Locate the cell with the specified text and output its (x, y) center coordinate. 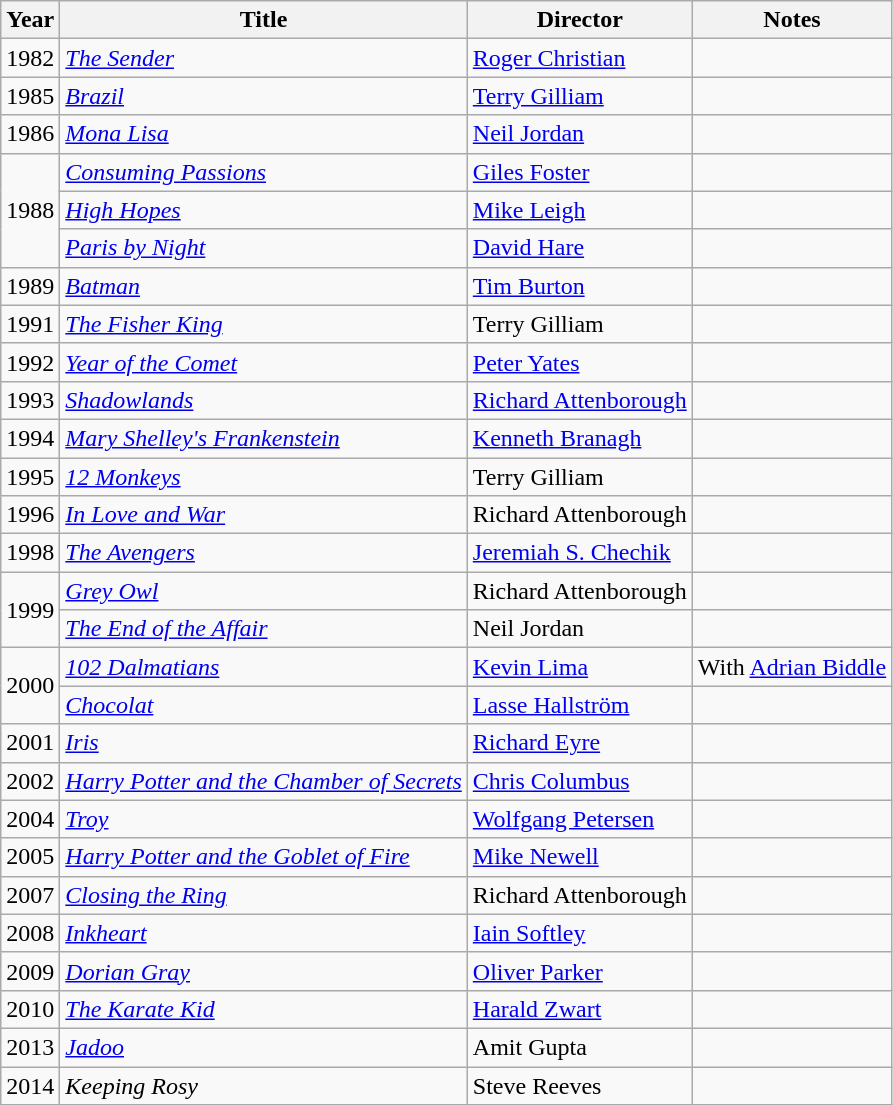
Steve Reeves (580, 1085)
2009 (30, 971)
Harry Potter and the Goblet of Fire (264, 857)
Iain Softley (580, 933)
1996 (30, 515)
2005 (30, 857)
Paris by Night (264, 248)
2004 (30, 819)
Title (264, 20)
Director (580, 20)
1988 (30, 210)
Grey Owl (264, 591)
With Adrian Biddle (792, 667)
Mike Leigh (580, 210)
Oliver Parker (580, 971)
Jadoo (264, 1047)
Tim Burton (580, 286)
Iris (264, 743)
1992 (30, 362)
The Karate Kid (264, 1009)
Closing the Ring (264, 895)
2010 (30, 1009)
In Love and War (264, 515)
Lasse Hallström (580, 705)
2014 (30, 1085)
Kevin Lima (580, 667)
1985 (30, 96)
Roger Christian (580, 58)
1989 (30, 286)
12 Monkeys (264, 477)
Richard Eyre (580, 743)
Shadowlands (264, 400)
Chocolat (264, 705)
The End of the Affair (264, 629)
Keeping Rosy (264, 1085)
The Avengers (264, 553)
2008 (30, 933)
2013 (30, 1047)
1994 (30, 438)
1995 (30, 477)
Harald Zwart (580, 1009)
Peter Yates (580, 362)
2000 (30, 686)
The Fisher King (264, 324)
Wolfgang Petersen (580, 819)
1986 (30, 134)
Mona Lisa (264, 134)
Year of the Comet (264, 362)
Kenneth Branagh (580, 438)
1999 (30, 610)
Troy (264, 819)
The Sender (264, 58)
Harry Potter and the Chamber of Secrets (264, 781)
Batman (264, 286)
Chris Columbus (580, 781)
Giles Foster (580, 172)
1993 (30, 400)
102 Dalmatians (264, 667)
Brazil (264, 96)
Dorian Gray (264, 971)
Amit Gupta (580, 1047)
High Hopes (264, 210)
Mike Newell (580, 857)
David Hare (580, 248)
Inkheart (264, 933)
Jeremiah S. Chechik (580, 553)
2002 (30, 781)
2001 (30, 743)
Consuming Passions (264, 172)
Year (30, 20)
2007 (30, 895)
1998 (30, 553)
Notes (792, 20)
1982 (30, 58)
Mary Shelley's Frankenstein (264, 438)
1991 (30, 324)
